For the text-containing cell, return its midpoint in [X, Y] coordinate format. 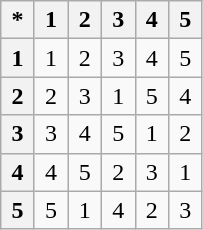
* [18, 20]
